Detect which cell encompasses the target text, then output its (x, y) center coordinate. 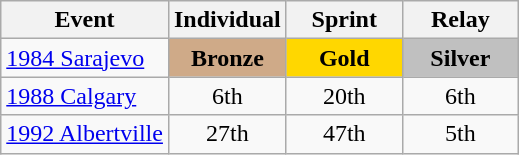
5th (460, 134)
20th (344, 96)
Relay (460, 20)
27th (227, 134)
Sprint (344, 20)
Individual (227, 20)
Gold (344, 58)
1984 Sarajevo (85, 58)
Silver (460, 58)
1992 Albertville (85, 134)
Event (85, 20)
1988 Calgary (85, 96)
Bronze (227, 58)
47th (344, 134)
